Provide the (X, Y) coordinate of the cell's center where the given text is located.  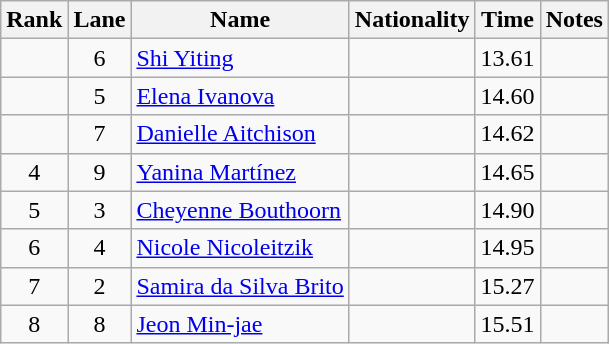
Nationality (412, 20)
14.95 (508, 248)
Lane (100, 20)
Samira da Silva Brito (240, 286)
14.65 (508, 172)
2 (100, 286)
Elena Ivanova (240, 96)
15.27 (508, 286)
Danielle Aitchison (240, 134)
14.60 (508, 96)
3 (100, 210)
9 (100, 172)
14.90 (508, 210)
15.51 (508, 324)
13.61 (508, 58)
Name (240, 20)
Jeon Min-jae (240, 324)
Cheyenne Bouthoorn (240, 210)
Notes (574, 20)
Nicole Nicoleitzik (240, 248)
Rank (34, 20)
Shi Yiting (240, 58)
14.62 (508, 134)
Yanina Martínez (240, 172)
Time (508, 20)
